Output the [x, y] coordinate of the center of the cell containing the given text.  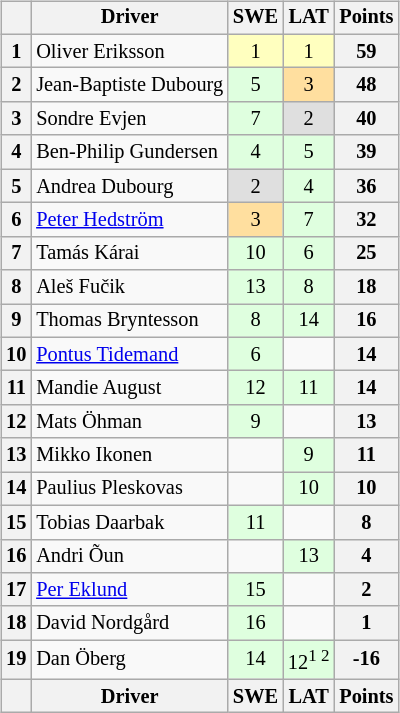
Jean-Baptiste Dubourg [130, 85]
-16 [366, 660]
Peter Hedström [130, 220]
48 [366, 85]
Mats Öhman [130, 422]
36 [366, 186]
Mandie August [130, 388]
Sondre Evjen [130, 119]
Thomas Bryntesson [130, 321]
Per Eklund [130, 590]
19 [16, 660]
Paulius Pleskovas [130, 489]
39 [366, 152]
Aleš Fučik [130, 287]
Ben-Philip Gundersen [130, 152]
Mikko Ikonen [130, 455]
Oliver Eriksson [130, 51]
121 2 [308, 660]
40 [366, 119]
Andri Õun [130, 556]
17 [16, 590]
Tamás Kárai [130, 253]
25 [366, 253]
Pontus Tidemand [130, 354]
Tobias Daarbak [130, 522]
Andrea Dubourg [130, 186]
Dan Öberg [130, 660]
David Nordgård [130, 623]
59 [366, 51]
32 [366, 220]
